From the cell containing the given text, extract its center point as (X, Y) coordinate. 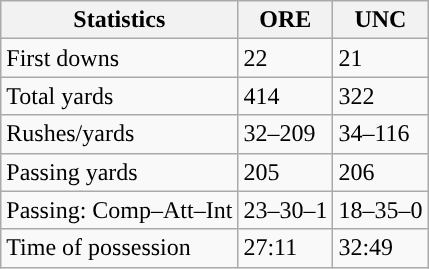
23–30–1 (286, 210)
21 (380, 58)
ORE (286, 20)
Rushes/yards (120, 134)
32:49 (380, 248)
Total yards (120, 96)
322 (380, 96)
206 (380, 172)
First downs (120, 58)
34–116 (380, 134)
27:11 (286, 248)
Passing yards (120, 172)
22 (286, 58)
32–209 (286, 134)
205 (286, 172)
414 (286, 96)
18–35–0 (380, 210)
Time of possession (120, 248)
Statistics (120, 20)
UNC (380, 20)
Passing: Comp–Att–Int (120, 210)
